Capture the cell that displays the provided text and extract its (X, Y) central coordinate. 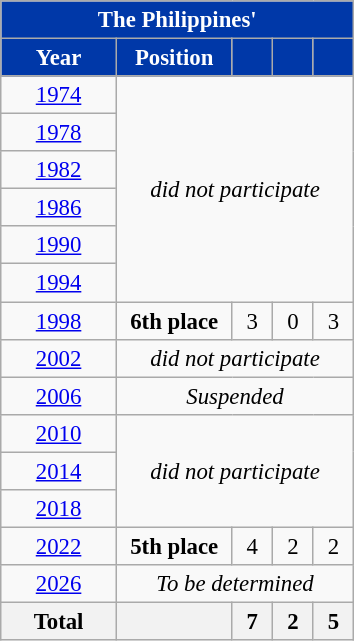
2022 (59, 546)
1974 (59, 95)
1986 (59, 208)
2014 (59, 471)
1998 (59, 321)
1990 (59, 245)
2026 (59, 584)
2018 (59, 509)
Suspended (234, 396)
Position (174, 58)
The Philippines' (178, 20)
2010 (59, 433)
2006 (59, 396)
0 (294, 321)
6th place (174, 321)
4 (252, 546)
5 (334, 621)
1994 (59, 283)
1982 (59, 170)
7 (252, 621)
1978 (59, 133)
To be determined (234, 584)
2002 (59, 358)
Year (59, 58)
Total (59, 621)
5th place (174, 546)
